Extract the [x, y] coordinate from the center of the cell holding the provided text.  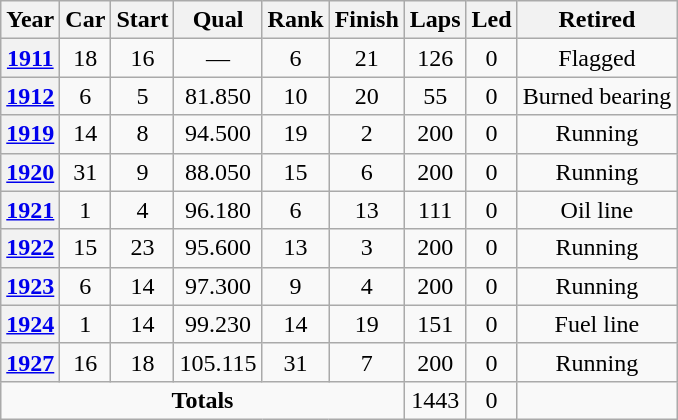
126 [435, 58]
3 [366, 248]
1912 [30, 96]
94.500 [218, 134]
Led [492, 20]
1923 [30, 286]
105.115 [218, 362]
151 [435, 324]
20 [366, 96]
Finish [366, 20]
2 [366, 134]
5 [142, 96]
— [218, 58]
1921 [30, 210]
10 [296, 96]
55 [435, 96]
1911 [30, 58]
99.230 [218, 324]
23 [142, 248]
1443 [435, 400]
97.300 [218, 286]
1919 [30, 134]
Fuel line [597, 324]
21 [366, 58]
7 [366, 362]
Year [30, 20]
81.850 [218, 96]
111 [435, 210]
Burned bearing [597, 96]
Flagged [597, 58]
Start [142, 20]
Car [86, 20]
1924 [30, 324]
1922 [30, 248]
Laps [435, 20]
8 [142, 134]
Totals [203, 400]
Qual [218, 20]
96.180 [218, 210]
1927 [30, 362]
Retired [597, 20]
Oil line [597, 210]
1920 [30, 172]
95.600 [218, 248]
88.050 [218, 172]
Rank [296, 20]
